Pinpoint the cell where the given text exists, returning its (x, y) midpoint coordinate. 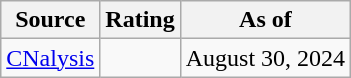
Source (50, 20)
CNalysis (50, 58)
As of (265, 20)
August 30, 2024 (265, 58)
Rating (140, 20)
